Return [x, y] of the center of cell containing provided text 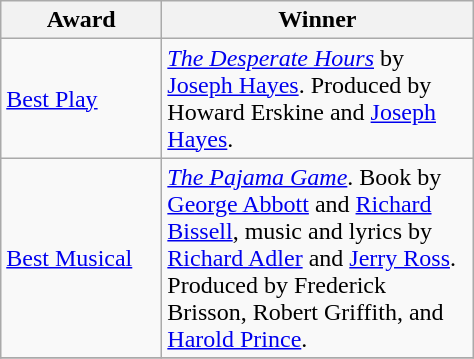
Winner [318, 20]
Award [82, 20]
Best Musical [82, 258]
The Desperate Hours by Joseph Hayes. Produced by Howard Erskine and Joseph Hayes. [318, 98]
Best Play [82, 98]
